Identify which cell holds the provided text, then report its [X, Y] central coordinate. 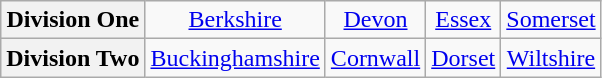
Buckinghamshire [235, 58]
Division Two [73, 58]
Dorset [464, 58]
Berkshire [235, 20]
Cornwall [375, 58]
Division One [73, 20]
Wiltshire [551, 58]
Somerset [551, 20]
Essex [464, 20]
Devon [375, 20]
